From the cell containing the given text, extract its center point as [x, y] coordinate. 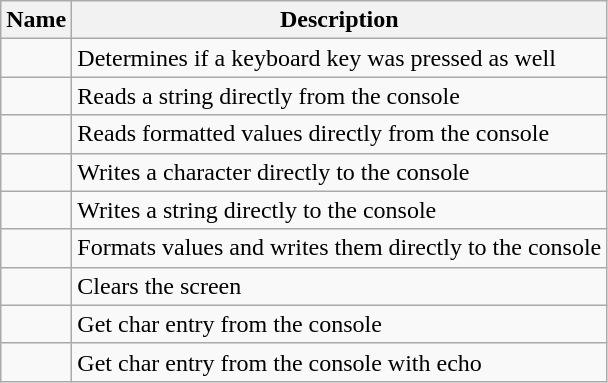
Reads a string directly from the console [340, 96]
Determines if a keyboard key was pressed as well [340, 58]
Clears the screen [340, 286]
Formats values and writes them directly to the console [340, 248]
Get char entry from the console [340, 324]
Name [36, 20]
Description [340, 20]
Reads formatted values directly from the console [340, 134]
Writes a string directly to the console [340, 210]
Writes a character directly to the console [340, 172]
Get char entry from the console with echo [340, 362]
